Extract the [X, Y] coordinate from the center of the cell holding the provided text.  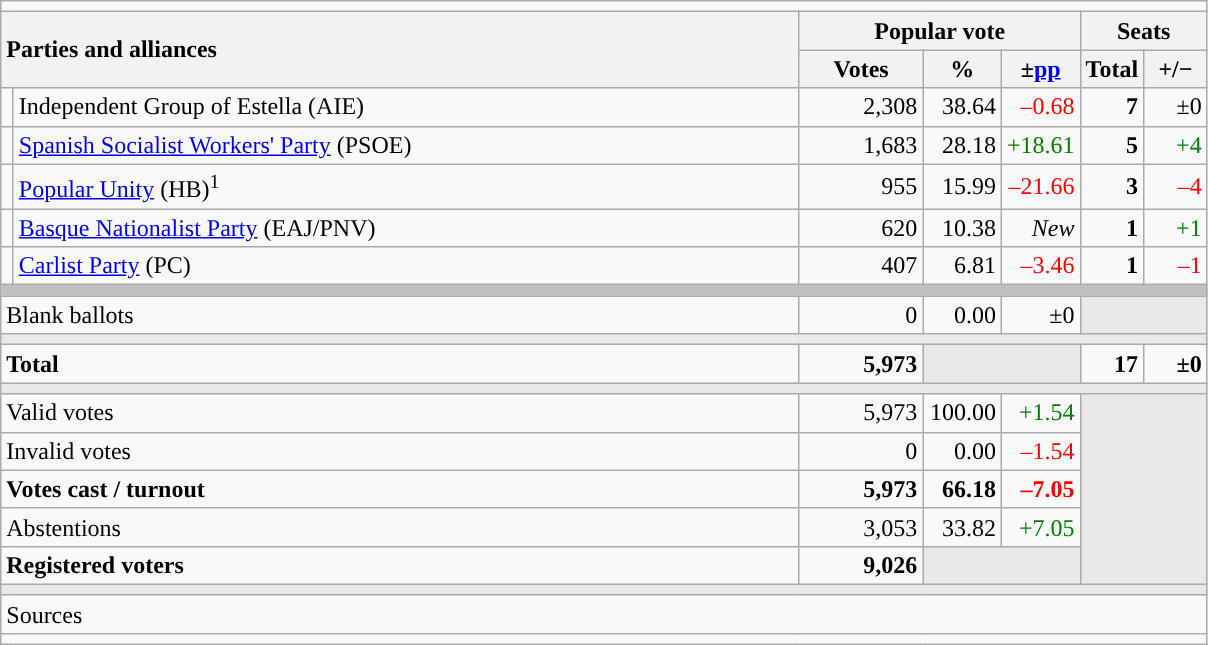
–1.54 [1040, 451]
9,026 [861, 565]
33.82 [962, 527]
+1 [1176, 228]
Registered voters [400, 565]
Votes [861, 69]
Basque Nationalist Party (EAJ/PNV) [406, 228]
–7.05 [1040, 489]
Parties and alliances [400, 50]
38.64 [962, 107]
620 [861, 228]
–4 [1176, 186]
+18.61 [1040, 145]
3 [1112, 186]
–1 [1176, 266]
Popular vote [940, 31]
–3.46 [1040, 266]
+1.54 [1040, 413]
6.81 [962, 266]
28.18 [962, 145]
–0.68 [1040, 107]
+/− [1176, 69]
Popular Unity (HB)1 [406, 186]
+7.05 [1040, 527]
66.18 [962, 489]
–21.66 [1040, 186]
Votes cast / turnout [400, 489]
10.38 [962, 228]
3,053 [861, 527]
Sources [604, 614]
New [1040, 228]
15.99 [962, 186]
Carlist Party (PC) [406, 266]
Valid votes [400, 413]
7 [1112, 107]
5 [1112, 145]
17 [1112, 364]
407 [861, 266]
955 [861, 186]
% [962, 69]
Blank ballots [400, 315]
2,308 [861, 107]
Spanish Socialist Workers' Party (PSOE) [406, 145]
+4 [1176, 145]
Abstentions [400, 527]
100.00 [962, 413]
Invalid votes [400, 451]
Seats [1144, 31]
±pp [1040, 69]
Independent Group of Estella (AIE) [406, 107]
1,683 [861, 145]
